From the cell containing the given text, extract its center point as (x, y) coordinate. 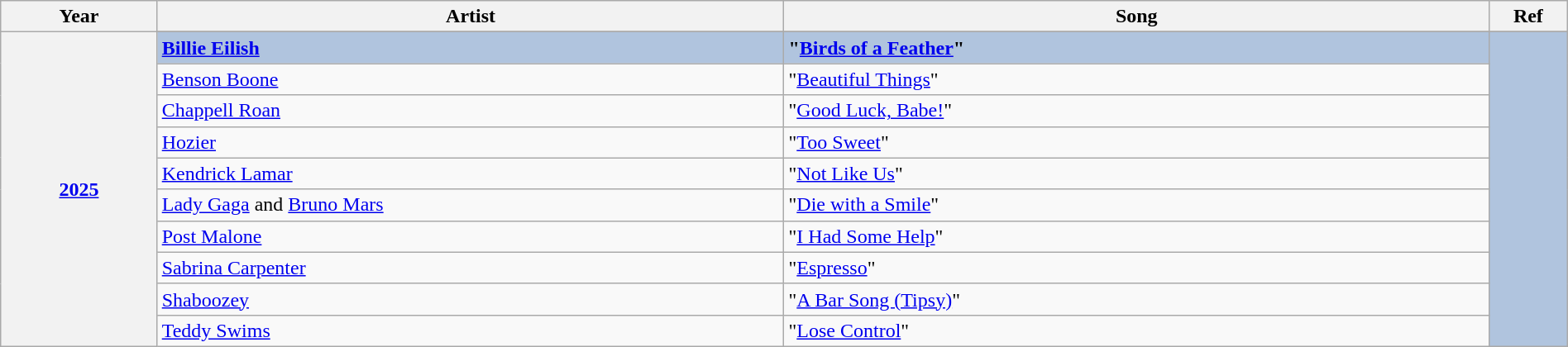
Post Malone (471, 236)
Year (79, 17)
"Good Luck, Babe!" (1136, 111)
Billie Eilish (471, 48)
Hozier (471, 142)
Song (1136, 17)
"Too Sweet" (1136, 142)
Artist (471, 17)
"Die with a Smile" (1136, 205)
Kendrick Lamar (471, 173)
Teddy Swims (471, 330)
Chappell Roan (471, 111)
Lady Gaga and Bruno Mars (471, 205)
Sabrina Carpenter (471, 268)
Shaboozey (471, 299)
Benson Boone (471, 79)
"Lose Control" (1136, 330)
"Birds of a Feather" (1136, 48)
"Beautiful Things" (1136, 79)
"Not Like Us" (1136, 173)
"Espresso" (1136, 268)
2025 (79, 190)
Ref (1528, 17)
"I Had Some Help" (1136, 236)
"A Bar Song (Tipsy)" (1136, 299)
